Output the (X, Y) coordinate of the center of the cell containing the given text.  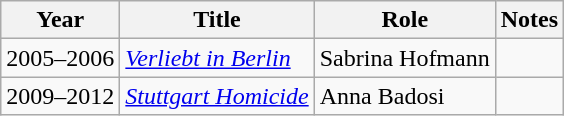
Stuttgart Homicide (217, 96)
Anna Badosi (404, 96)
Year (60, 20)
Title (217, 20)
Role (404, 20)
Verliebt in Berlin (217, 58)
Sabrina Hofmann (404, 58)
2009–2012 (60, 96)
2005–2006 (60, 58)
Notes (529, 20)
